Extract the (X, Y) coordinate from the center of the cell holding the provided text.  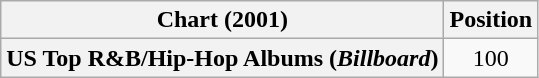
Position (491, 20)
US Top R&B/Hip-Hop Albums (Billboard) (222, 58)
100 (491, 58)
Chart (2001) (222, 20)
